Provide the [X, Y] coordinate of the cell's center where the given text is located.  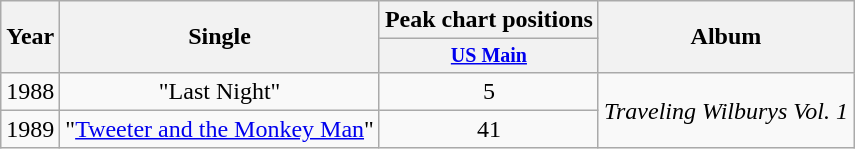
Traveling Wilburys Vol. 1 [726, 110]
1988 [30, 91]
Peak chart positions [488, 20]
1989 [30, 129]
US Main [488, 56]
"Last Night" [220, 91]
41 [488, 129]
Album [726, 37]
Year [30, 37]
Single [220, 37]
"Tweeter and the Monkey Man" [220, 129]
5 [488, 91]
